Provide the (X, Y) coordinate of the cell's center where the given text is located.  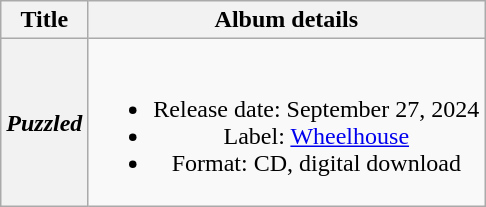
Album details (286, 20)
Puzzled (44, 122)
Release date: September 27, 2024Label: WheelhouseFormat: CD, digital download (286, 122)
Title (44, 20)
